Locate the cell with the specified text and output its [x, y] center coordinate. 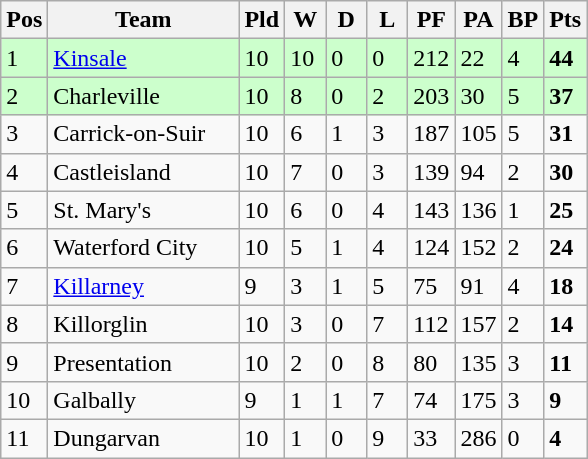
91 [478, 286]
Kinsale [144, 58]
Presentation [144, 362]
Waterford City [144, 248]
286 [478, 438]
14 [566, 324]
L [388, 20]
212 [432, 58]
18 [566, 286]
175 [478, 400]
24 [566, 248]
37 [566, 96]
80 [432, 362]
St. Mary's [144, 210]
Killarney [144, 286]
Galbally [144, 400]
135 [478, 362]
112 [432, 324]
25 [566, 210]
22 [478, 58]
94 [478, 172]
33 [432, 438]
Dungarvan [144, 438]
152 [478, 248]
139 [432, 172]
PA [478, 20]
Castleisland [144, 172]
157 [478, 324]
44 [566, 58]
BP [523, 20]
Carrick-on-Suir [144, 134]
Pos [24, 20]
Pts [566, 20]
124 [432, 248]
105 [478, 134]
31 [566, 134]
Team [144, 20]
Killorglin [144, 324]
136 [478, 210]
Pld [262, 20]
Charleville [144, 96]
PF [432, 20]
143 [432, 210]
187 [432, 134]
75 [432, 286]
203 [432, 96]
74 [432, 400]
D [346, 20]
W [306, 20]
